Scan for the cell matching the given text and deliver its (X, Y) coordinate at center. 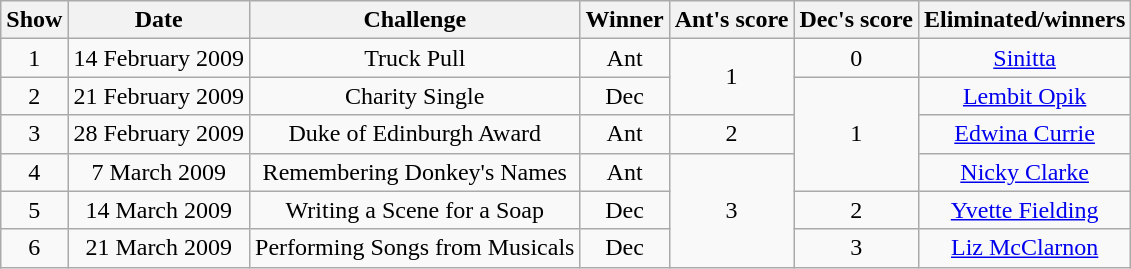
5 (34, 210)
Duke of Edinburgh Award (415, 134)
Liz McClarnon (1024, 248)
Date (159, 20)
Ant's score (732, 20)
Sinitta (1024, 58)
4 (34, 172)
21 March 2009 (159, 248)
Show (34, 20)
21 February 2009 (159, 96)
6 (34, 248)
Yvette Fielding (1024, 210)
Dec's score (856, 20)
Performing Songs from Musicals (415, 248)
0 (856, 58)
14 March 2009 (159, 210)
Eliminated/winners (1024, 20)
14 February 2009 (159, 58)
Charity Single (415, 96)
Winner (624, 20)
Nicky Clarke (1024, 172)
Truck Pull (415, 58)
Remembering Donkey's Names (415, 172)
Lembit Opik (1024, 96)
28 February 2009 (159, 134)
Challenge (415, 20)
7 March 2009 (159, 172)
Edwina Currie (1024, 134)
Writing a Scene for a Soap (415, 210)
